Scan for the cell matching the given text and deliver its [x, y] coordinate at center. 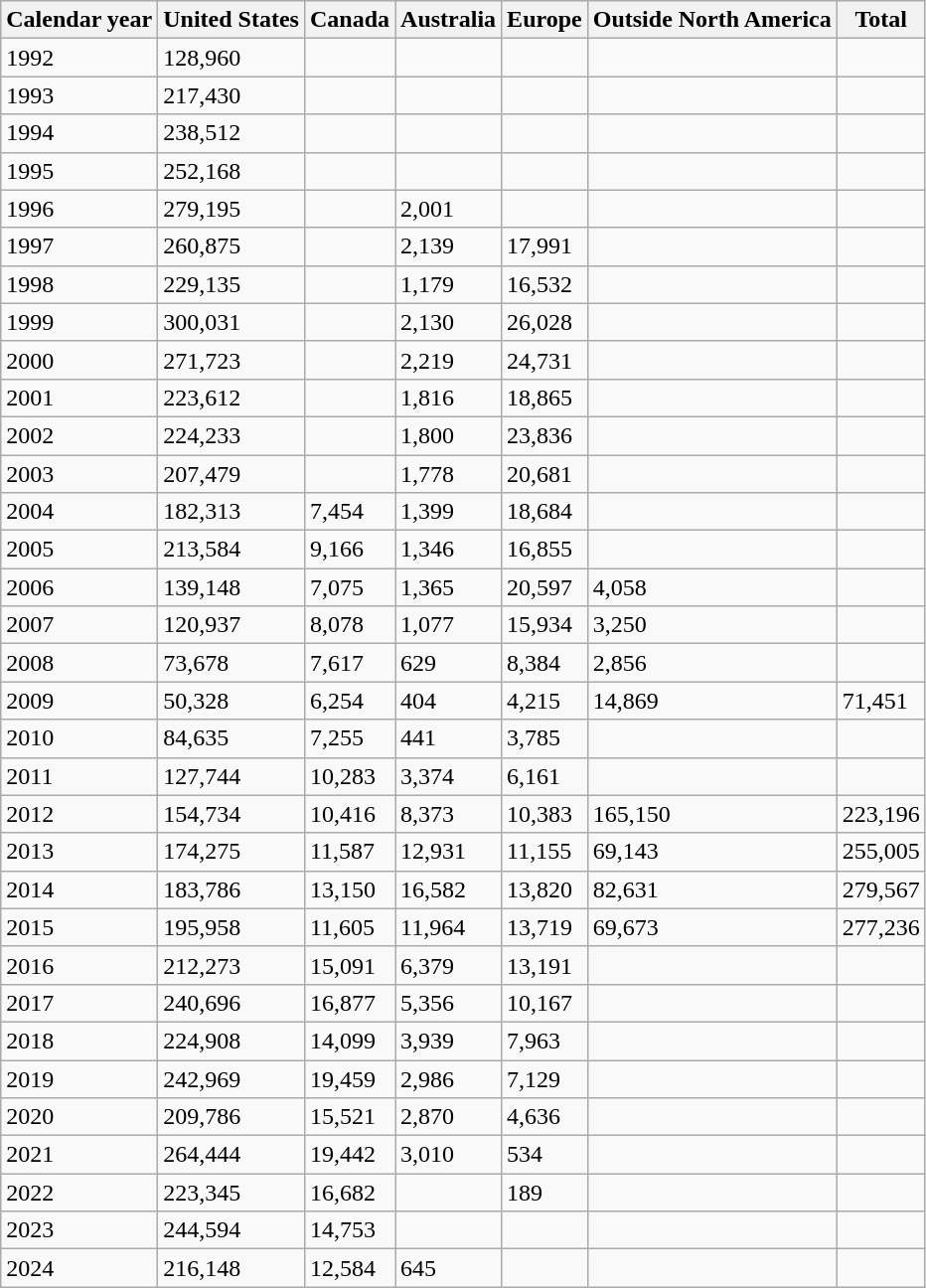
Outside North America [711, 20]
11,587 [350, 852]
82,631 [711, 889]
16,682 [350, 1193]
2010 [79, 738]
16,855 [544, 550]
2,856 [711, 663]
2011 [79, 776]
3,010 [449, 1155]
224,233 [231, 435]
277,236 [880, 927]
Canada [350, 20]
9,166 [350, 550]
15,934 [544, 625]
1995 [79, 171]
1994 [79, 133]
8,373 [449, 814]
Australia [449, 20]
223,196 [880, 814]
3,374 [449, 776]
2020 [79, 1117]
213,584 [231, 550]
8,078 [350, 625]
2009 [79, 701]
3,250 [711, 625]
2,139 [449, 246]
183,786 [231, 889]
2021 [79, 1155]
15,521 [350, 1117]
26,028 [544, 322]
255,005 [880, 852]
16,877 [350, 1003]
1,778 [449, 474]
154,734 [231, 814]
182,313 [231, 512]
120,937 [231, 625]
2013 [79, 852]
2022 [79, 1193]
10,167 [544, 1003]
300,031 [231, 322]
11,964 [449, 927]
264,444 [231, 1155]
1992 [79, 58]
1996 [79, 209]
242,969 [231, 1078]
13,719 [544, 927]
69,143 [711, 852]
73,678 [231, 663]
84,635 [231, 738]
7,075 [350, 587]
1,365 [449, 587]
12,931 [449, 852]
23,836 [544, 435]
2017 [79, 1003]
50,328 [231, 701]
139,148 [231, 587]
14,869 [711, 701]
14,753 [350, 1230]
2,219 [449, 360]
217,430 [231, 95]
165,150 [711, 814]
244,594 [231, 1230]
1998 [79, 284]
1,816 [449, 398]
10,283 [350, 776]
10,383 [544, 814]
6,161 [544, 776]
2023 [79, 1230]
2018 [79, 1041]
2019 [79, 1078]
13,191 [544, 965]
645 [449, 1268]
2024 [79, 1268]
2004 [79, 512]
17,991 [544, 246]
7,255 [350, 738]
Europe [544, 20]
1,800 [449, 435]
2000 [79, 360]
2005 [79, 550]
238,512 [231, 133]
2,986 [449, 1078]
271,723 [231, 360]
24,731 [544, 360]
Total [880, 20]
20,681 [544, 474]
189 [544, 1193]
2014 [79, 889]
19,459 [350, 1078]
534 [544, 1155]
229,135 [231, 284]
69,673 [711, 927]
2001 [79, 398]
1,346 [449, 550]
212,273 [231, 965]
5,356 [449, 1003]
2,001 [449, 209]
2006 [79, 587]
2007 [79, 625]
2003 [79, 474]
4,058 [711, 587]
19,442 [350, 1155]
216,148 [231, 1268]
7,454 [350, 512]
14,099 [350, 1041]
127,744 [231, 776]
1,179 [449, 284]
13,150 [350, 889]
2002 [79, 435]
4,215 [544, 701]
1999 [79, 322]
2008 [79, 663]
1,077 [449, 625]
6,254 [350, 701]
260,875 [231, 246]
404 [449, 701]
1993 [79, 95]
279,567 [880, 889]
11,605 [350, 927]
223,612 [231, 398]
279,195 [231, 209]
16,582 [449, 889]
13,820 [544, 889]
8,384 [544, 663]
1,399 [449, 512]
12,584 [350, 1268]
1997 [79, 246]
3,939 [449, 1041]
71,451 [880, 701]
7,617 [350, 663]
2016 [79, 965]
2,870 [449, 1117]
18,865 [544, 398]
United States [231, 20]
15,091 [350, 965]
2015 [79, 927]
629 [449, 663]
10,416 [350, 814]
3,785 [544, 738]
18,684 [544, 512]
Calendar year [79, 20]
7,129 [544, 1078]
20,597 [544, 587]
441 [449, 738]
2,130 [449, 322]
240,696 [231, 1003]
174,275 [231, 852]
223,345 [231, 1193]
11,155 [544, 852]
207,479 [231, 474]
252,168 [231, 171]
7,963 [544, 1041]
209,786 [231, 1117]
4,636 [544, 1117]
195,958 [231, 927]
6,379 [449, 965]
128,960 [231, 58]
224,908 [231, 1041]
16,532 [544, 284]
2012 [79, 814]
